Search for the cell housing the specified text and yield its [x, y] center coordinate. 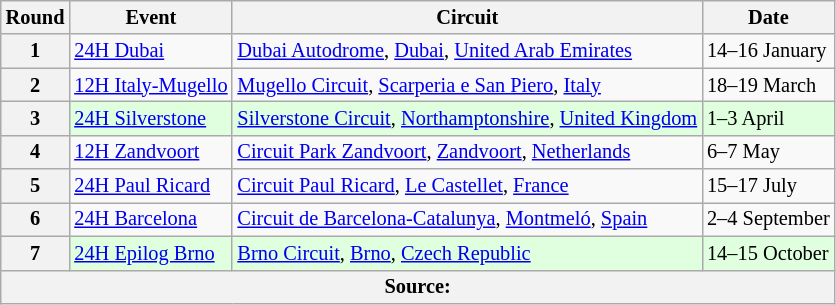
24H Paul Ricard [150, 186]
Round [36, 17]
1–3 April [768, 118]
6–7 May [768, 152]
3 [36, 118]
Circuit Park Zandvoort, Zandvoort, Netherlands [467, 152]
12H Zandvoort [150, 152]
4 [36, 152]
7 [36, 253]
Source: [418, 287]
2 [36, 85]
18–19 March [768, 85]
24H Dubai [150, 51]
Date [768, 17]
2–4 September [768, 219]
Dubai Autodrome, Dubai, United Arab Emirates [467, 51]
15–17 July [768, 186]
Mugello Circuit, Scarperia e San Piero, Italy [467, 85]
Circuit [467, 17]
24H Silverstone [150, 118]
Circuit Paul Ricard, Le Castellet, France [467, 186]
24H Epilog Brno [150, 253]
5 [36, 186]
Brno Circuit, Brno, Czech Republic [467, 253]
Silverstone Circuit, Northamptonshire, United Kingdom [467, 118]
24H Barcelona [150, 219]
14–15 October [768, 253]
Circuit de Barcelona-Catalunya, Montmeló, Spain [467, 219]
6 [36, 219]
1 [36, 51]
12H Italy-Mugello [150, 85]
Event [150, 17]
14–16 January [768, 51]
